Determine the [x, y] coordinate at the center of the cell enclosing the given text.  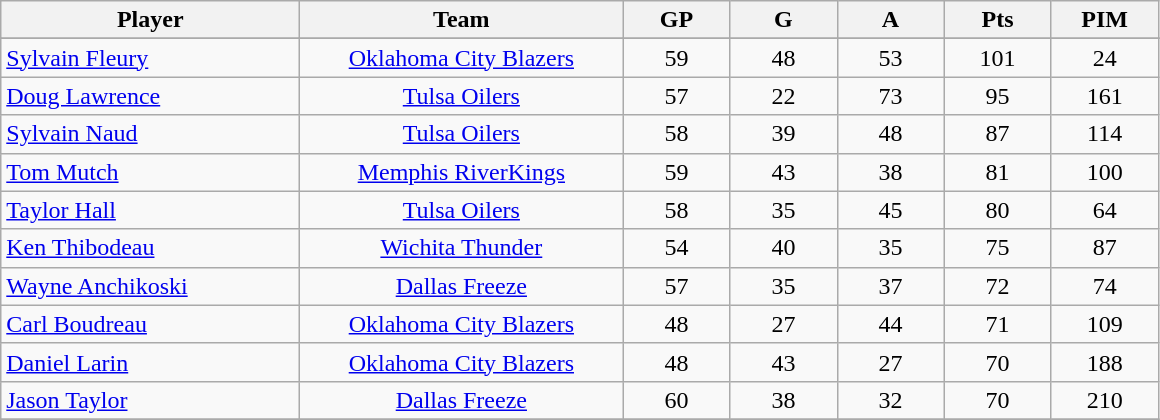
Taylor Hall [150, 210]
60 [676, 400]
Daniel Larin [150, 362]
53 [890, 58]
Wichita Thunder [462, 248]
PIM [1104, 20]
73 [890, 96]
Doug Lawrence [150, 96]
Pts [998, 20]
Memphis RiverKings [462, 172]
64 [1104, 210]
A [890, 20]
Ken Thibodeau [150, 248]
100 [1104, 172]
Player [150, 20]
Sylvain Fleury [150, 58]
188 [1104, 362]
71 [998, 324]
Team [462, 20]
24 [1104, 58]
37 [890, 286]
114 [1104, 134]
32 [890, 400]
G [784, 20]
109 [1104, 324]
44 [890, 324]
161 [1104, 96]
Jason Taylor [150, 400]
Wayne Anchikoski [150, 286]
81 [998, 172]
40 [784, 248]
Tom Mutch [150, 172]
Sylvain Naud [150, 134]
22 [784, 96]
95 [998, 96]
101 [998, 58]
54 [676, 248]
80 [998, 210]
75 [998, 248]
72 [998, 286]
39 [784, 134]
74 [1104, 286]
Carl Boudreau [150, 324]
45 [890, 210]
GP [676, 20]
210 [1104, 400]
